Extract the [X, Y] coordinate from the center of the cell holding the provided text.  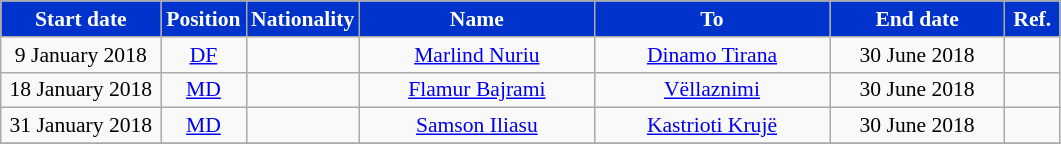
Vëllaznimi [712, 90]
DF [204, 55]
End date [918, 19]
Position [204, 19]
Nationality [302, 19]
31 January 2018 [81, 126]
Kastrioti Krujë [712, 126]
Samson Iliasu [476, 126]
To [712, 19]
Ref. [1032, 19]
9 January 2018 [81, 55]
Flamur Bajrami [476, 90]
Dinamo Tirana [712, 55]
18 January 2018 [81, 90]
Name [476, 19]
Start date [81, 19]
Marlind Nuriu [476, 55]
